Provide the [X, Y] coordinate of the cell's center where the given text is located.  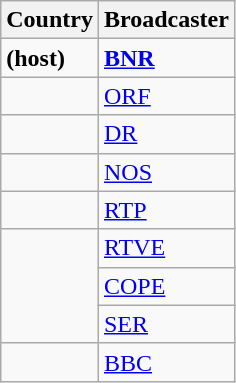
(host) [50, 58]
RTP [166, 210]
BBC [166, 362]
RTVE [166, 248]
BNR [166, 58]
NOS [166, 172]
COPE [166, 286]
DR [166, 134]
ORF [166, 96]
Broadcaster [166, 20]
Country [50, 20]
SER [166, 324]
